Identify which cell holds the provided text, then report its [X, Y] central coordinate. 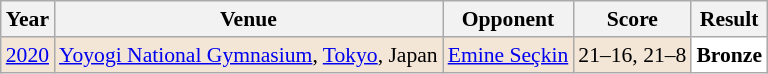
Score [632, 19]
Bronze [729, 55]
Opponent [508, 19]
Venue [248, 19]
Year [28, 19]
Yoyogi National Gymnasium, Tokyo, Japan [248, 55]
2020 [28, 55]
Result [729, 19]
Emine Seçkin [508, 55]
21–16, 21–8 [632, 55]
